Identify which cell holds the provided text, then report its (x, y) central coordinate. 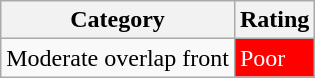
Category (118, 20)
Moderate overlap front (118, 58)
Poor (274, 58)
Rating (274, 20)
